Determine the (x, y) coordinate at the center of the cell enclosing the given text.  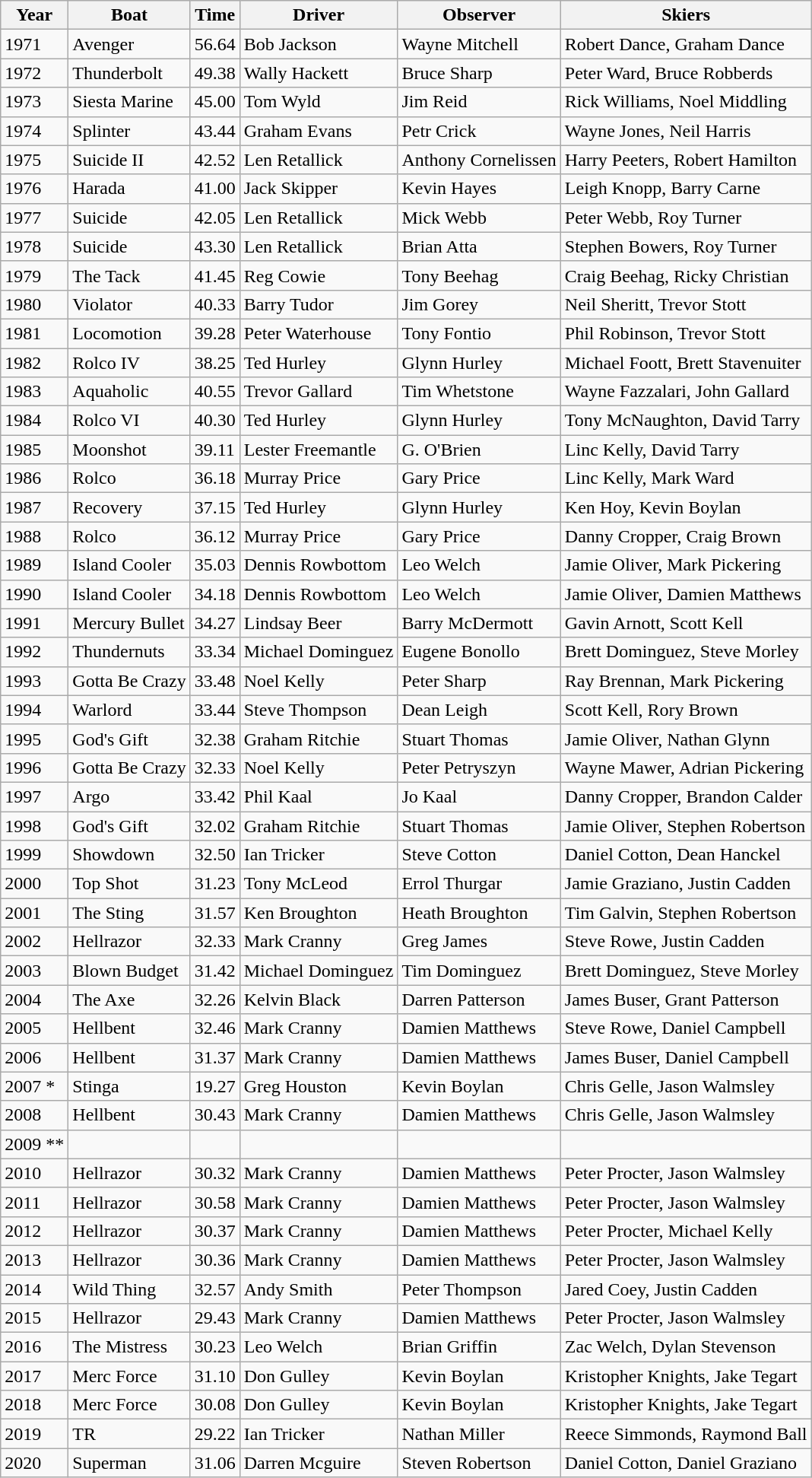
Harada (129, 189)
Ken Hoy, Kevin Boylan (686, 507)
Steve Thompson (319, 710)
41.00 (214, 189)
Tim Galvin, Stephen Robertson (686, 913)
The Tack (129, 275)
1980 (35, 304)
2019 (35, 1434)
Jo Kaal (479, 796)
Eugene Bonollo (479, 652)
Zac Welch, Dylan Stevenson (686, 1347)
James Buser, Grant Patterson (686, 1000)
43.30 (214, 246)
Neil Sheritt, Trevor Stott (686, 304)
Tony Fontio (479, 333)
Steve Rowe, Justin Cadden (686, 942)
Blown Budget (129, 971)
2001 (35, 913)
31.42 (214, 971)
Rolco IV (129, 363)
Rolco VI (129, 421)
29.43 (214, 1318)
30.58 (214, 1202)
1989 (35, 565)
Darren Mcguire (319, 1463)
Tom Wyld (319, 102)
Linc Kelly, Mark Ward (686, 478)
29.22 (214, 1434)
Jamie Oliver, Mark Pickering (686, 565)
Peter Waterhouse (319, 333)
Reg Cowie (319, 275)
2002 (35, 942)
Jared Coey, Justin Cadden (686, 1289)
30.23 (214, 1347)
32.50 (214, 855)
Reece Simmonds, Raymond Ball (686, 1434)
Jamie Oliver, Stephen Robertson (686, 825)
Craig Beehag, Ricky Christian (686, 275)
Mick Webb (479, 218)
Jamie Oliver, Damien Matthews (686, 594)
Mercury Bullet (129, 623)
2016 (35, 1347)
Darren Patterson (479, 1000)
Wayne Jones, Neil Harris (686, 131)
Moonshot (129, 450)
34.18 (214, 594)
Boat (129, 15)
2005 (35, 1028)
38.25 (214, 363)
Jim Reid (479, 102)
36.12 (214, 536)
42.52 (214, 160)
1972 (35, 73)
1987 (35, 507)
30.32 (214, 1173)
Petr Crick (479, 131)
Tony McNaughton, David Tarry (686, 421)
2008 (35, 1115)
Time (214, 15)
40.33 (214, 304)
Observer (479, 15)
1997 (35, 796)
Peter Procter, Michael Kelly (686, 1231)
Robert Dance, Graham Dance (686, 44)
Wayne Fazzalari, John Gallard (686, 392)
37.15 (214, 507)
Greg Houston (319, 1086)
Michael Foott, Brett Stavenuiter (686, 363)
Heath Broughton (479, 913)
19.27 (214, 1086)
Tim Dominguez (479, 971)
31.10 (214, 1376)
Splinter (129, 131)
1990 (35, 594)
Lester Freemantle (319, 450)
1976 (35, 189)
Daniel Cotton, Daniel Graziano (686, 1463)
Violator (129, 304)
Peter Petryszyn (479, 768)
39.11 (214, 450)
Danny Cropper, Craig Brown (686, 536)
Danny Cropper, Brandon Calder (686, 796)
Superman (129, 1463)
2018 (35, 1405)
Avenger (129, 44)
39.28 (214, 333)
56.64 (214, 44)
The Sting (129, 913)
42.05 (214, 218)
49.38 (214, 73)
Brian Griffin (479, 1347)
Kevin Hayes (479, 189)
Brian Atta (479, 246)
Wild Thing (129, 1289)
Trevor Gallard (319, 392)
Steve Rowe, Daniel Campbell (686, 1028)
30.08 (214, 1405)
2015 (35, 1318)
Top Shot (129, 884)
2012 (35, 1231)
The Axe (129, 1000)
Andy Smith (319, 1289)
Skiers (686, 15)
Scott Kell, Rory Brown (686, 710)
Barry McDermott (479, 623)
40.30 (214, 421)
1996 (35, 768)
43.44 (214, 131)
Steve Cotton (479, 855)
Wally Hackett (319, 73)
41.45 (214, 275)
1974 (35, 131)
2006 (35, 1057)
1979 (35, 275)
32.38 (214, 739)
Suicide II (129, 160)
32.26 (214, 1000)
45.00 (214, 102)
32.57 (214, 1289)
Locomotion (129, 333)
2004 (35, 1000)
Jamie Graziano, Justin Cadden (686, 884)
1999 (35, 855)
2014 (35, 1289)
Daniel Cotton, Dean Hanckel (686, 855)
Ken Broughton (319, 913)
Steven Robertson (479, 1463)
1983 (35, 392)
34.27 (214, 623)
Harry Peeters, Robert Hamilton (686, 160)
Linc Kelly, David Tarry (686, 450)
1991 (35, 623)
Showdown (129, 855)
33.44 (214, 710)
Phil Kaal (319, 796)
2013 (35, 1260)
Jamie Oliver, Nathan Glynn (686, 739)
Stephen Bowers, Roy Turner (686, 246)
2007 * (35, 1086)
Siesta Marine (129, 102)
2003 (35, 971)
1992 (35, 652)
Recovery (129, 507)
1995 (35, 739)
31.57 (214, 913)
Jim Gorey (479, 304)
1993 (35, 681)
1971 (35, 44)
Aquaholic (129, 392)
1988 (35, 536)
1994 (35, 710)
Peter Webb, Roy Turner (686, 218)
1982 (35, 363)
1986 (35, 478)
Tony Beehag (479, 275)
Greg James (479, 942)
Peter Ward, Bruce Robberds (686, 73)
Graham Evans (319, 131)
Kelvin Black (319, 1000)
Stinga (129, 1086)
1981 (35, 333)
James Buser, Daniel Campbell (686, 1057)
1973 (35, 102)
40.55 (214, 392)
Peter Thompson (479, 1289)
Gavin Arnott, Scott Kell (686, 623)
30.37 (214, 1231)
Lindsay Beer (319, 623)
1985 (35, 450)
31.23 (214, 884)
Wayne Mitchell (479, 44)
30.43 (214, 1115)
Tim Whetstone (479, 392)
2020 (35, 1463)
G. O'Brien (479, 450)
The Mistress (129, 1347)
Bob Jackson (319, 44)
33.42 (214, 796)
31.06 (214, 1463)
Phil Robinson, Trevor Stott (686, 333)
33.34 (214, 652)
Anthony Cornelissen (479, 160)
Barry Tudor (319, 304)
1998 (35, 825)
Leigh Knopp, Barry Carne (686, 189)
2000 (35, 884)
2017 (35, 1376)
Thunderbolt (129, 73)
Year (35, 15)
32.02 (214, 825)
Errol Thurgar (479, 884)
Driver (319, 15)
1978 (35, 246)
2011 (35, 1202)
Argo (129, 796)
31.37 (214, 1057)
2010 (35, 1173)
TR (129, 1434)
1977 (35, 218)
1984 (35, 421)
Wayne Mawer, Adrian Pickering (686, 768)
Nathan Miller (479, 1434)
Peter Sharp (479, 681)
Thundernuts (129, 652)
Jack Skipper (319, 189)
30.36 (214, 1260)
2009 ** (35, 1144)
36.18 (214, 478)
Bruce Sharp (479, 73)
Dean Leigh (479, 710)
35.03 (214, 565)
33.48 (214, 681)
Tony McLeod (319, 884)
32.46 (214, 1028)
Rick Williams, Noel Middling (686, 102)
1975 (35, 160)
Ray Brennan, Mark Pickering (686, 681)
Warlord (129, 710)
